Capture the cell that displays the provided text and extract its (X, Y) central coordinate. 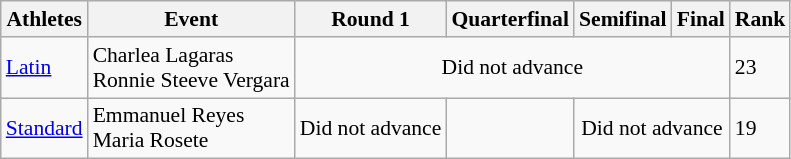
Latin (44, 68)
Final (701, 19)
Round 1 (371, 19)
Emmanuel ReyesMaria Rosete (192, 128)
Standard (44, 128)
Athletes (44, 19)
Rank (760, 19)
19 (760, 128)
Semifinal (623, 19)
23 (760, 68)
Event (192, 19)
Quarterfinal (510, 19)
Charlea LagarasRonnie Steeve Vergara (192, 68)
